Capture the cell that displays the provided text and extract its [x, y] central coordinate. 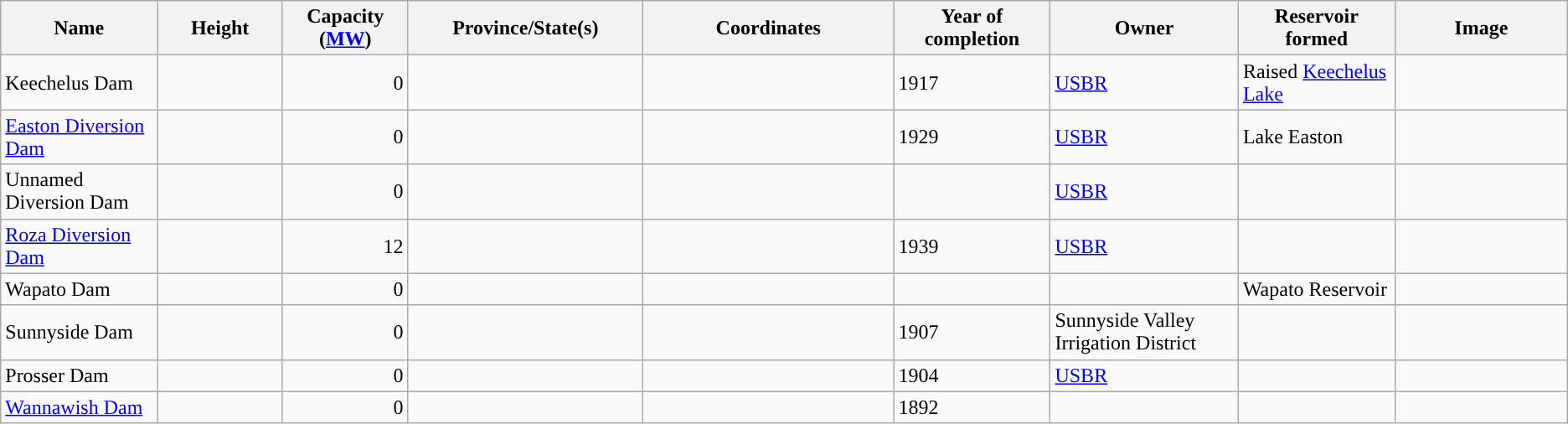
1917 [972, 82]
Year of completion [972, 28]
Keechelus Dam [79, 82]
Reservoir formed [1317, 28]
1929 [972, 137]
1907 [972, 332]
Wannawish Dam [79, 407]
Sunnyside Valley Irrigation District [1144, 332]
1892 [972, 407]
Province/State(s) [526, 28]
Lake Easton [1317, 137]
Name [79, 28]
1904 [972, 375]
Sunnyside Dam [79, 332]
1939 [972, 246]
Wapato Dam [79, 289]
Image [1481, 28]
Roza Diversion Dam [79, 246]
Coordinates [769, 28]
Wapato Reservoir [1317, 289]
Height [220, 28]
Raised Keechelus Lake [1317, 82]
Capacity (MW) [345, 28]
Unnamed Diversion Dam [79, 191]
Owner [1144, 28]
Easton Diversion Dam [79, 137]
12 [345, 246]
Prosser Dam [79, 375]
